Detect which cell encompasses the target text, then output its (x, y) center coordinate. 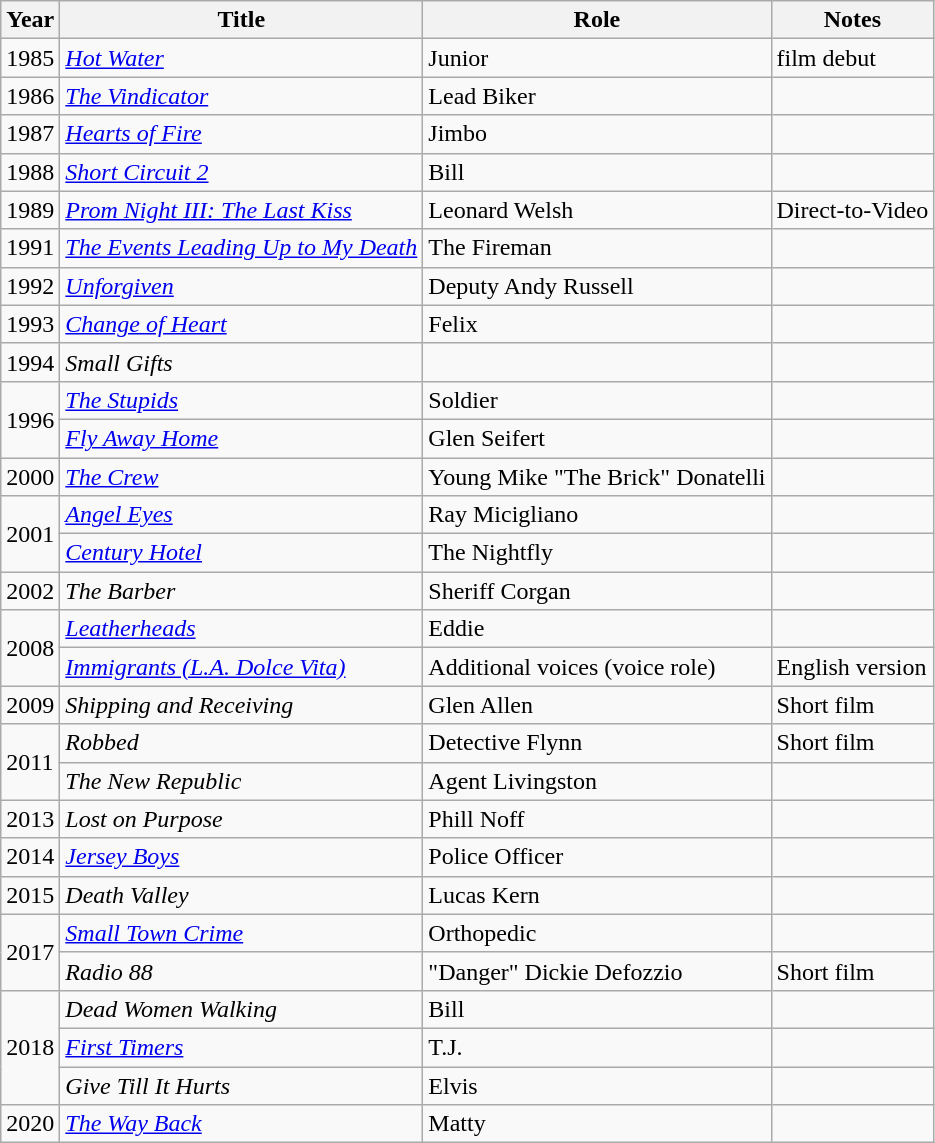
1996 (30, 419)
The Stupids (242, 400)
Prom Night III: The Last Kiss (242, 210)
Deputy Andy Russell (597, 286)
1985 (30, 58)
"Danger" Dickie Defozzio (597, 971)
Angel Eyes (242, 515)
Shipping and Receiving (242, 705)
First Timers (242, 1047)
Hot Water (242, 58)
1988 (30, 172)
Junior (597, 58)
Glen Seifert (597, 438)
Hearts of Fire (242, 134)
1986 (30, 96)
Ray Micigliano (597, 515)
Felix (597, 324)
Police Officer (597, 857)
1987 (30, 134)
2018 (30, 1047)
The Way Back (242, 1124)
2009 (30, 705)
Small Gifts (242, 362)
Detective Flynn (597, 743)
2014 (30, 857)
T.J. (597, 1047)
English version (852, 667)
Century Hotel (242, 553)
2020 (30, 1124)
The Nightfly (597, 553)
1992 (30, 286)
Orthopedic (597, 933)
Small Town Crime (242, 933)
The New Republic (242, 781)
Change of Heart (242, 324)
Fly Away Home (242, 438)
2008 (30, 648)
Leonard Welsh (597, 210)
2002 (30, 591)
Leatherheads (242, 629)
Direct-to-Video (852, 210)
Short Circuit 2 (242, 172)
Death Valley (242, 895)
Sheriff Corgan (597, 591)
Matty (597, 1124)
Soldier (597, 400)
Lead Biker (597, 96)
film debut (852, 58)
Radio 88 (242, 971)
Lost on Purpose (242, 819)
1994 (30, 362)
The Crew (242, 477)
2015 (30, 895)
1993 (30, 324)
Dead Women Walking (242, 1009)
Eddie (597, 629)
Young Mike "The Brick" Donatelli (597, 477)
Jersey Boys (242, 857)
Phill Noff (597, 819)
The Fireman (597, 248)
Immigrants (L.A. Dolce Vita) (242, 667)
The Events Leading Up to My Death (242, 248)
Elvis (597, 1085)
Title (242, 20)
Notes (852, 20)
Jimbo (597, 134)
Unforgiven (242, 286)
1991 (30, 248)
The Vindicator (242, 96)
2011 (30, 762)
Give Till It Hurts (242, 1085)
2013 (30, 819)
Role (597, 20)
2001 (30, 534)
2000 (30, 477)
2017 (30, 952)
Additional voices (voice role) (597, 667)
1989 (30, 210)
Lucas Kern (597, 895)
Glen Allen (597, 705)
Robbed (242, 743)
Year (30, 20)
Agent Livingston (597, 781)
The Barber (242, 591)
